Scan for the cell matching the given text and deliver its [X, Y] coordinate at center. 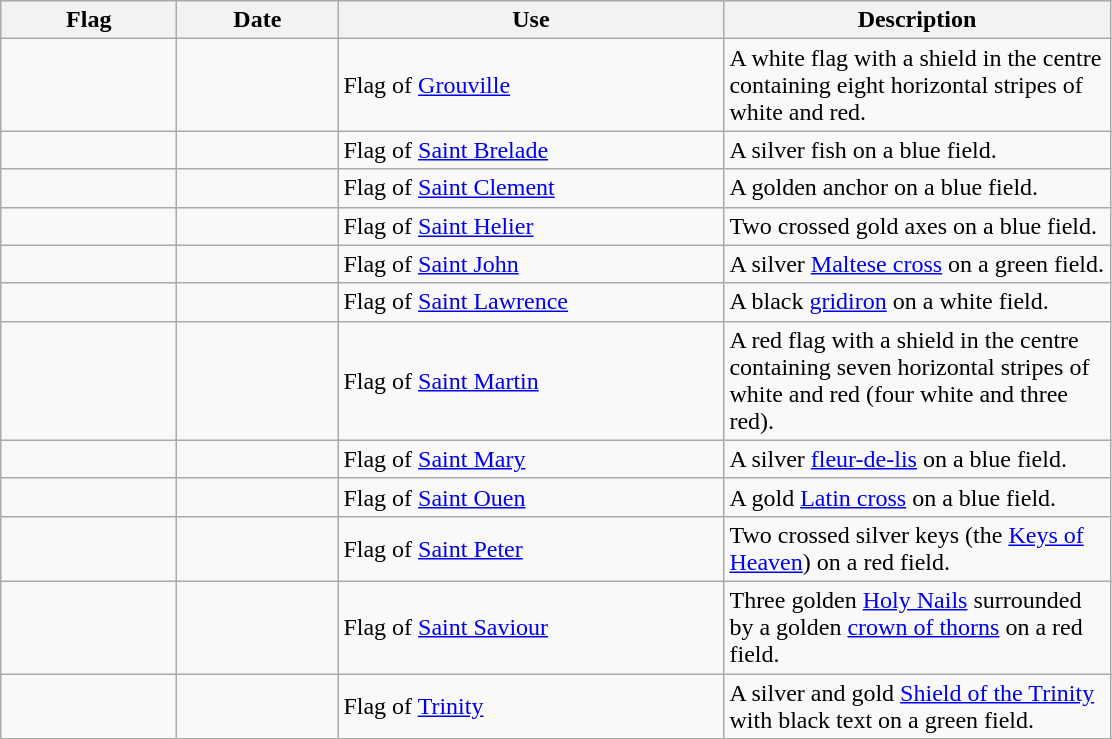
Flag of Saint Helier [531, 226]
Flag of Saint Lawrence [531, 302]
Three golden Holy Nails surrounded by a golden crown of thorns on a red field. [917, 627]
Flag of Saint Peter [531, 548]
A gold Latin cross on a blue field. [917, 497]
Use [531, 20]
Flag [89, 20]
Description [917, 20]
Flag of Trinity [531, 706]
Flag of Saint Clement [531, 188]
Flag of Saint Ouen [531, 497]
Flag of Saint Brelade [531, 150]
A white flag with a shield in the centre containing eight horizontal stripes of white and red. [917, 85]
A silver fleur-de-lis on a blue field. [917, 459]
Flag of Grouville [531, 85]
Date [258, 20]
A red flag with a shield in the centre containing seven horizontal stripes of white and red (four white and three red). [917, 380]
A golden anchor on a blue field. [917, 188]
Two crossed silver keys (the Keys of Heaven) on a red field. [917, 548]
Flag of Saint Mary [531, 459]
Flag of Saint Saviour [531, 627]
Two crossed gold axes on a blue field. [917, 226]
Flag of Saint John [531, 264]
A silver Maltese cross on a green field. [917, 264]
Flag of Saint Martin [531, 380]
A black gridiron on a white field. [917, 302]
A silver and gold Shield of the Trinity with black text on a green field. [917, 706]
A silver fish on a blue field. [917, 150]
